For the text-containing cell, return its midpoint in (x, y) coordinate format. 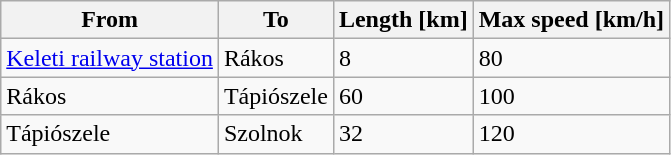
Szolnok (276, 134)
100 (571, 96)
Keleti railway station (110, 58)
Max speed [km/h] (571, 20)
60 (403, 96)
From (110, 20)
120 (571, 134)
To (276, 20)
8 (403, 58)
32 (403, 134)
Length [km] (403, 20)
80 (571, 58)
